Find where the given text appears and provide that cell's center as [x, y] coordinate. 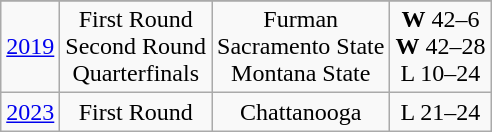
2023 [30, 112]
Chattanooga [301, 112]
W 42–6W 42–28L 10–24 [440, 47]
L 21–24 [440, 112]
First Round [136, 112]
2019 [30, 47]
First RoundSecond RoundQuarterfinals [136, 47]
FurmanSacramento StateMontana State [301, 47]
